Extract the [x, y] coordinate from the center of the cell holding the provided text.  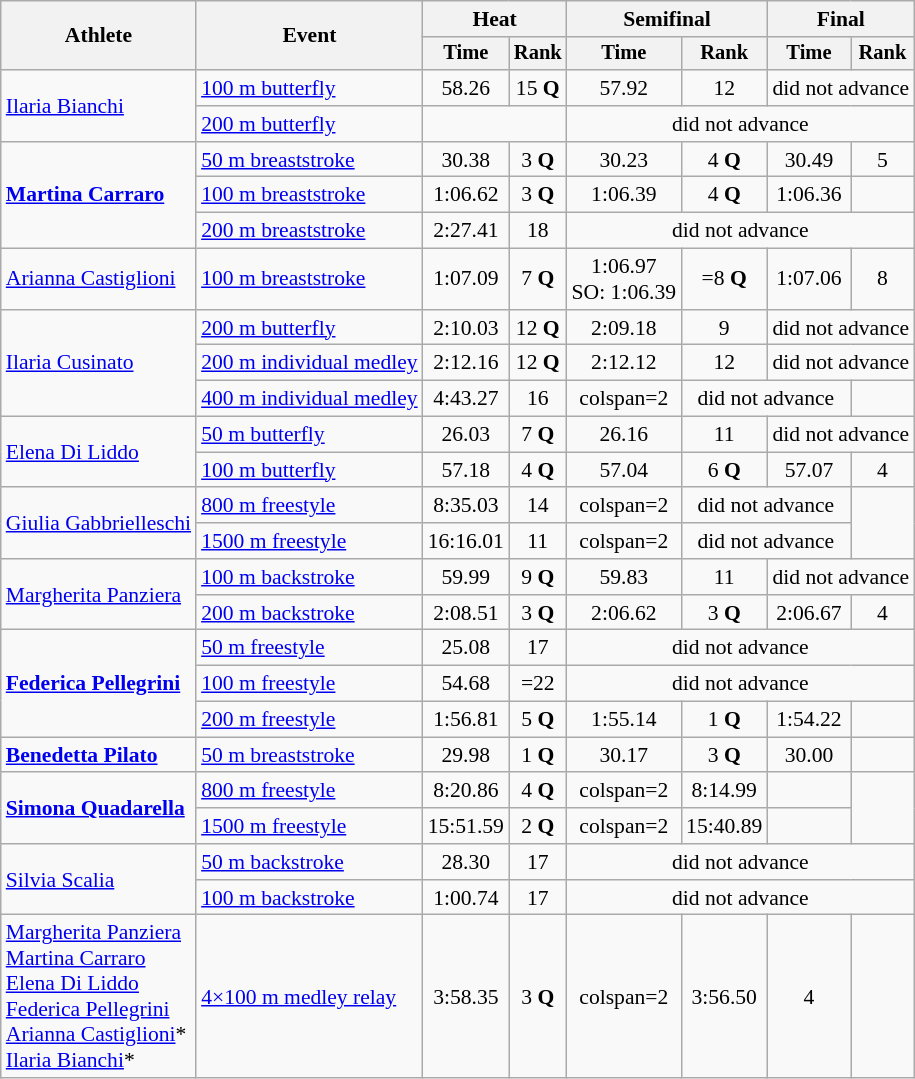
50 m freestyle [310, 648]
9 Q [538, 577]
2:12.16 [466, 363]
Martina Carraro [98, 196]
200 m freestyle [310, 720]
16 [538, 399]
2:27.41 [466, 231]
2:06.62 [624, 613]
50 m butterfly [310, 435]
8:20.86 [466, 791]
57.18 [466, 470]
2:12.12 [624, 363]
Final [840, 19]
Silvia Scalia [98, 880]
15 Q [538, 88]
Giulia Gabbrielleschi [98, 524]
2:09.18 [624, 328]
=22 [538, 684]
Simona Quadarella [98, 808]
1:06.97SO: 1:06.39 [624, 280]
15:51.59 [466, 826]
1:00.74 [466, 898]
Federica Pellegrini [98, 684]
1:54.22 [808, 720]
57.92 [624, 88]
1:06.62 [466, 195]
200 m individual medley [310, 363]
57.07 [808, 470]
Margherita PanzieraMartina CarraroElena Di LiddoFederica PellegriniArianna Castiglioni*Ilaria Bianchi* [98, 996]
30.49 [808, 160]
30.00 [808, 755]
Athlete [98, 36]
Ilaria Cusinato [98, 364]
Margherita Panziera [98, 594]
29.98 [466, 755]
50 m backstroke [310, 862]
30.23 [624, 160]
30.17 [624, 755]
1:56.81 [466, 720]
1:55.14 [624, 720]
26.16 [624, 435]
4:43.27 [466, 399]
59.99 [466, 577]
Elena Di Liddo [98, 452]
16:16.01 [466, 541]
3:56.50 [724, 996]
Event [310, 36]
2:08.51 [466, 613]
54.68 [466, 684]
Ilaria Bianchi [98, 106]
8:35.03 [466, 506]
100 m freestyle [310, 684]
1:07.06 [808, 280]
3:58.35 [466, 996]
25.08 [466, 648]
30.38 [466, 160]
2 Q [538, 826]
Arianna Castiglioni [98, 280]
14 [538, 506]
2:06.67 [808, 613]
28.30 [466, 862]
1:07.09 [466, 280]
5 Q [538, 720]
8 [883, 280]
18 [538, 231]
59.83 [624, 577]
=8 Q [724, 280]
4×100 m medley relay [310, 996]
400 m individual medley [310, 399]
Benedetta Pilato [98, 755]
200 m breaststroke [310, 231]
8:14.99 [724, 791]
57.04 [624, 470]
5 [883, 160]
200 m backstroke [310, 613]
Heat [495, 19]
9 [724, 328]
58.26 [466, 88]
2:10.03 [466, 328]
Semifinal [668, 19]
15:40.89 [724, 826]
6 Q [724, 470]
1:06.39 [624, 195]
1:06.36 [808, 195]
26.03 [466, 435]
